Extract the (x, y) coordinate from the center of the cell holding the provided text.  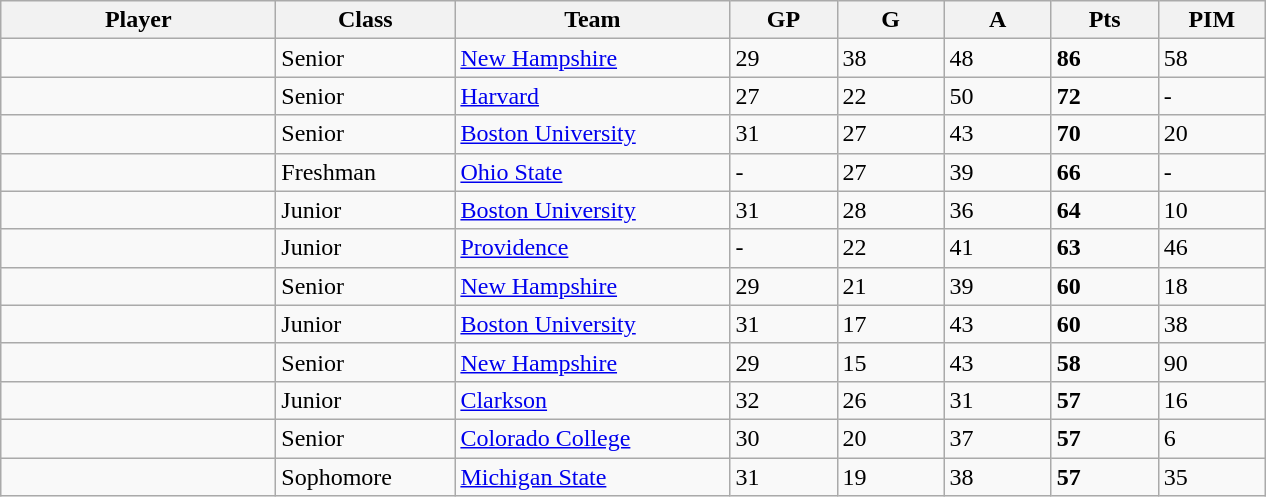
41 (998, 248)
17 (890, 324)
15 (890, 362)
46 (1212, 248)
Clarkson (592, 400)
Harvard (592, 96)
50 (998, 96)
37 (998, 438)
19 (890, 477)
A (998, 20)
Providence (592, 248)
Sophomore (366, 477)
86 (1104, 58)
28 (890, 210)
Class (366, 20)
G (890, 20)
66 (1104, 172)
90 (1212, 362)
Team (592, 20)
64 (1104, 210)
32 (784, 400)
Ohio State (592, 172)
48 (998, 58)
Michigan State (592, 477)
18 (1212, 286)
Pts (1104, 20)
36 (998, 210)
GP (784, 20)
Player (138, 20)
21 (890, 286)
Freshman (366, 172)
35 (1212, 477)
72 (1104, 96)
30 (784, 438)
PIM (1212, 20)
Colorado College (592, 438)
63 (1104, 248)
6 (1212, 438)
70 (1104, 134)
26 (890, 400)
10 (1212, 210)
16 (1212, 400)
